Find where the given text appears and provide that cell's center as [X, Y] coordinate. 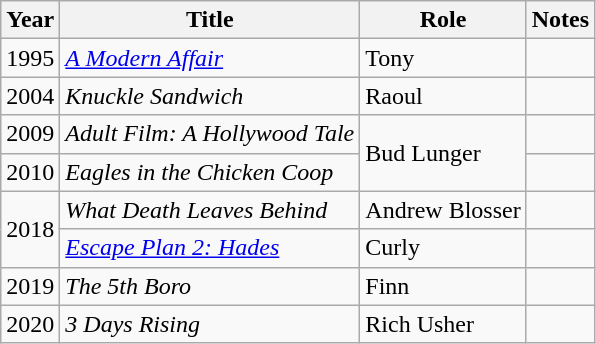
Bud Lunger [443, 153]
Curly [443, 248]
Notes [560, 20]
2009 [30, 134]
2018 [30, 229]
What Death Leaves Behind [210, 210]
Title [210, 20]
Eagles in the Chicken Coop [210, 172]
Finn [443, 286]
Role [443, 20]
Raoul [443, 96]
Tony [443, 58]
The 5th Boro [210, 286]
Rich Usher [443, 324]
2010 [30, 172]
1995 [30, 58]
Knuckle Sandwich [210, 96]
3 Days Rising [210, 324]
Escape Plan 2: Hades [210, 248]
Adult Film: A Hollywood Tale [210, 134]
A Modern Affair [210, 58]
Year [30, 20]
Andrew Blosser [443, 210]
2004 [30, 96]
2019 [30, 286]
2020 [30, 324]
